Output the [X, Y] coordinate of the center of the cell containing the given text.  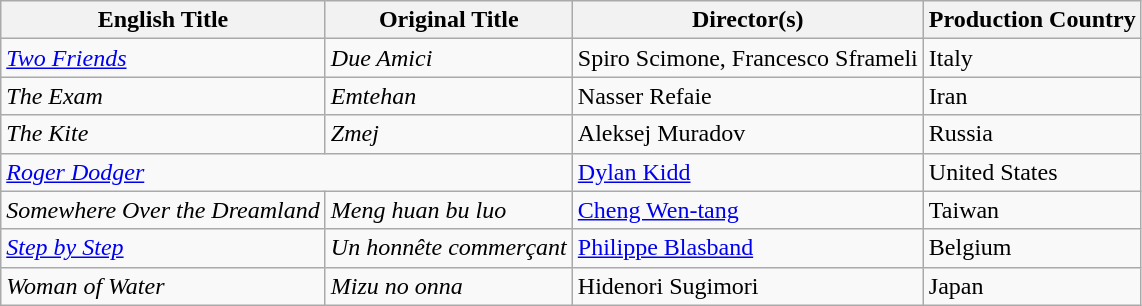
Un honnête commerçant [448, 248]
Russia [1032, 134]
Woman of Water [164, 286]
Roger Dodger [287, 172]
Emtehan [448, 96]
United States [1032, 172]
Somewhere Over the Dreamland [164, 210]
Original Title [448, 20]
Due Amici [448, 58]
Zmej [448, 134]
The Kite [164, 134]
Production Country [1032, 20]
The Exam [164, 96]
Step by Step [164, 248]
Meng huan bu luo [448, 210]
Two Friends [164, 58]
Spiro Scimone, Francesco Sframeli [748, 58]
Taiwan [1032, 210]
Philippe Blasband [748, 248]
Japan [1032, 286]
Cheng Wen-tang [748, 210]
Aleksej Muradov [748, 134]
Dylan Kidd [748, 172]
Italy [1032, 58]
Nasser Refaie [748, 96]
Belgium [1032, 248]
Director(s) [748, 20]
Hidenori Sugimori [748, 286]
English Title [164, 20]
Mizu no onna [448, 286]
Iran [1032, 96]
